For the text-containing cell, return its midpoint in (X, Y) coordinate format. 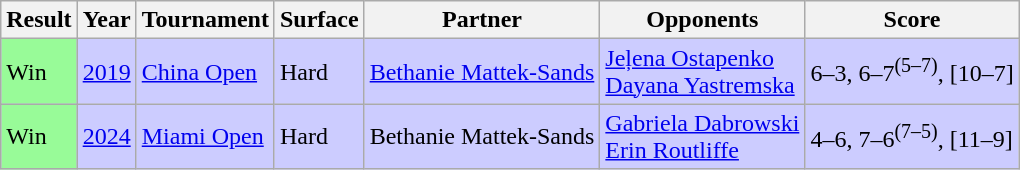
4–6, 7–6(7–5), [11–9] (912, 136)
China Open (205, 72)
2024 (106, 136)
Year (106, 20)
2019 (106, 72)
Score (912, 20)
6–3, 6–7(5–7), [10–7] (912, 72)
Jeļena Ostapenko Dayana Yastremska (702, 72)
Opponents (702, 20)
Surface (319, 20)
Tournament (205, 20)
Result (39, 20)
Partner (482, 20)
Miami Open (205, 136)
Gabriela Dabrowski Erin Routliffe (702, 136)
